Pinpoint the cell where the given text exists, returning its [x, y] midpoint coordinate. 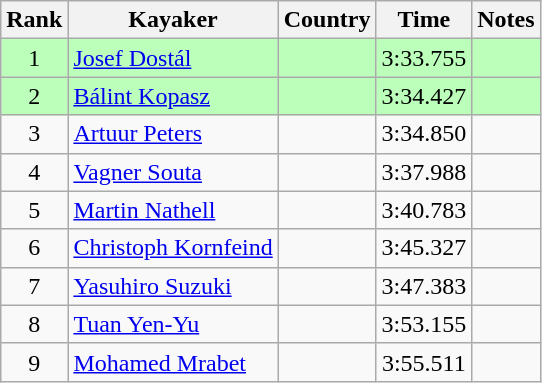
Kayaker [173, 20]
8 [34, 324]
Mohamed Mrabet [173, 362]
3:45.327 [424, 248]
4 [34, 172]
Martin Nathell [173, 210]
Rank [34, 20]
3:55.511 [424, 362]
Josef Dostál [173, 58]
Notes [506, 20]
Artuur Peters [173, 134]
3:37.988 [424, 172]
Yasuhiro Suzuki [173, 286]
7 [34, 286]
Vagner Souta [173, 172]
5 [34, 210]
3:53.155 [424, 324]
Time [424, 20]
6 [34, 248]
3:47.383 [424, 286]
Bálint Kopasz [173, 96]
Christoph Kornfeind [173, 248]
3:33.755 [424, 58]
9 [34, 362]
2 [34, 96]
3:34.850 [424, 134]
Country [327, 20]
Tuan Yen-Yu [173, 324]
3:40.783 [424, 210]
1 [34, 58]
3 [34, 134]
3:34.427 [424, 96]
